Provide the [x, y] coordinate of the cell's center where the given text is located.  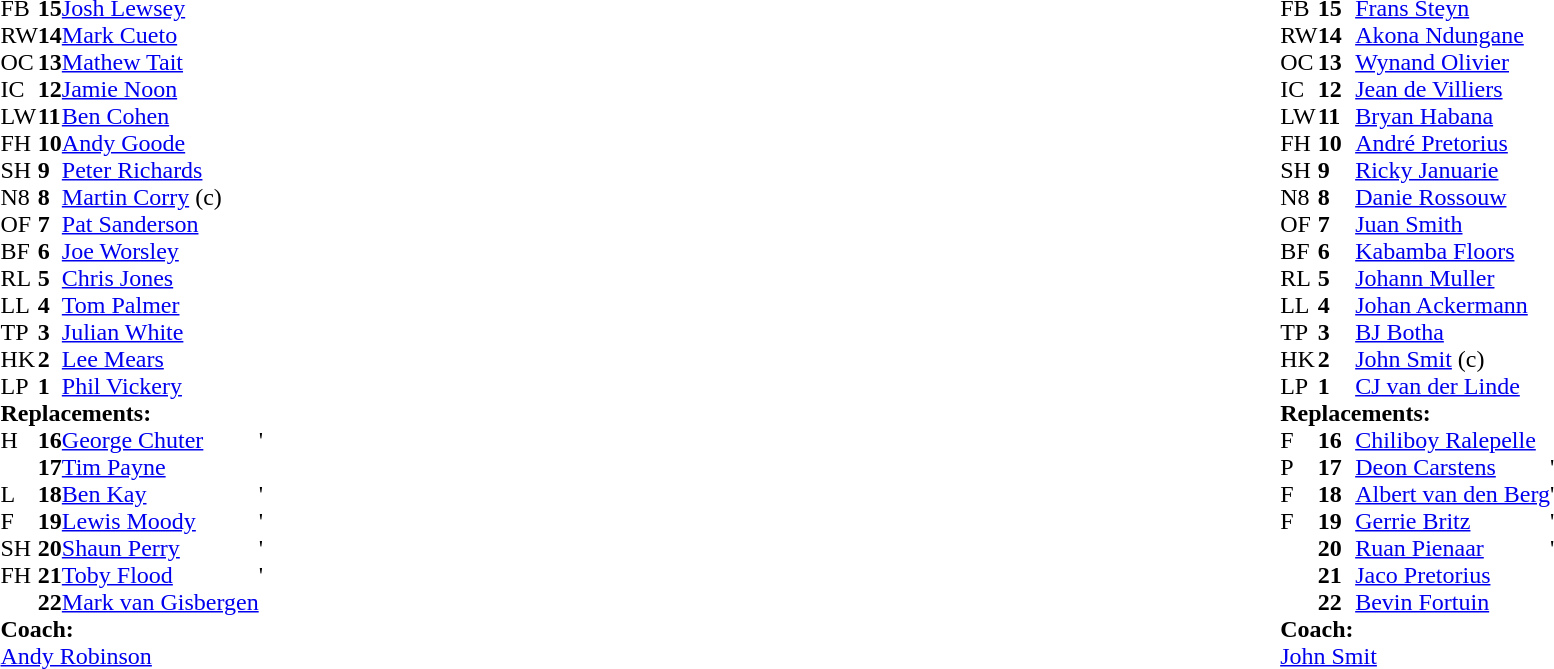
Mark Cueto [160, 36]
Akona Ndungane [1452, 36]
Ricky Januarie [1452, 170]
Phil Vickery [160, 386]
Albert van den Berg [1452, 494]
Pat Sanderson [160, 224]
Jaco Pretorius [1452, 576]
Tim Payne [160, 468]
L [18, 494]
Andy Robinson [132, 656]
Bryan Habana [1452, 116]
Jamie Noon [160, 90]
André Pretorius [1452, 144]
Shaun Perry [160, 548]
Peter Richards [160, 170]
Ben Kay [160, 494]
Martin Corry (c) [160, 198]
Chiliboy Ralepelle [1452, 440]
John Smit (c) [1452, 360]
Deon Carstens [1452, 468]
Johann Muller [1452, 278]
Jean de Villiers [1452, 90]
John Smit [1417, 656]
Ben Cohen [160, 116]
Chris Jones [160, 278]
H [18, 440]
Gerrie Britz [1452, 522]
Lee Mears [160, 360]
Kabamba Floors [1452, 252]
George Chuter [160, 440]
Mark van Gisbergen [160, 602]
CJ van der Linde [1452, 386]
Danie Rossouw [1452, 198]
Ruan Pienaar [1452, 548]
Julian White [160, 332]
Wynand Olivier [1452, 62]
Lewis Moody [160, 522]
Bevin Fortuin [1452, 602]
BJ Botha [1452, 332]
Juan Smith [1452, 224]
Joe Worsley [160, 252]
Andy Goode [160, 144]
Toby Flood [160, 576]
Tom Palmer [160, 306]
Johan Ackermann [1452, 306]
P [1299, 468]
Mathew Tait [160, 62]
